For the text-containing cell, return its midpoint in (x, y) coordinate format. 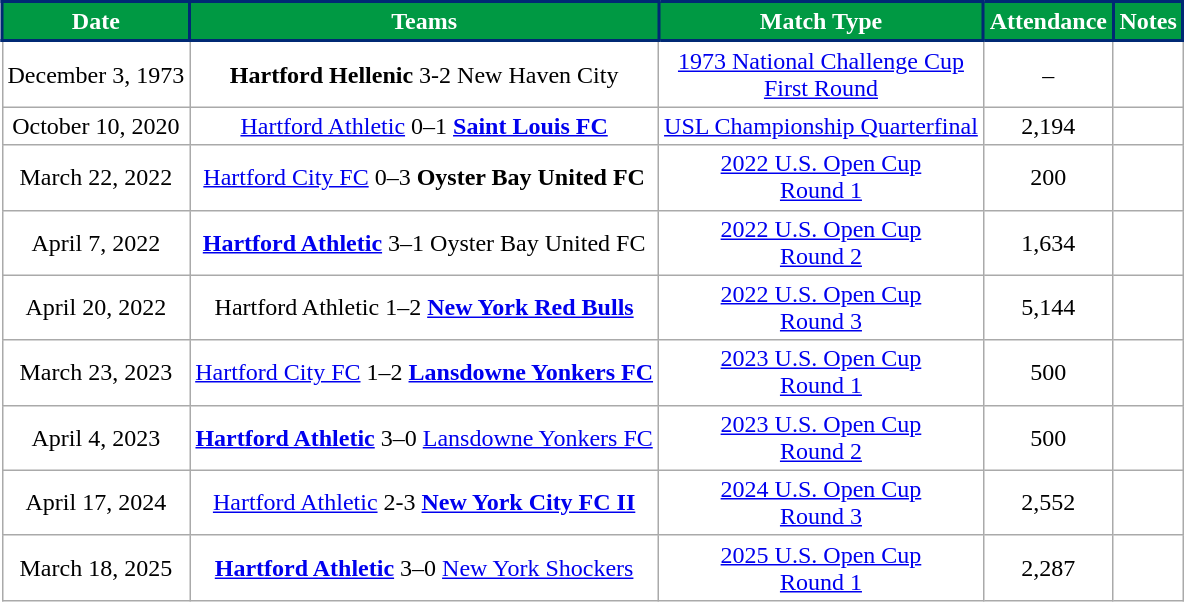
1973 National Challenge CupFirst Round (822, 74)
2022 U.S. Open CupRound 1 (822, 178)
1,634 (1048, 242)
2,194 (1048, 126)
Teams (424, 22)
Hartford City FC 0–3 Oyster Bay United FC (424, 178)
Attendance (1048, 22)
Hartford Athletic 2-3 New York City FC II (424, 502)
2025 U.S. Open Cup Round 1 (822, 568)
Date (96, 22)
5,144 (1048, 308)
March 18, 2025 (96, 568)
2,287 (1048, 568)
April 20, 2022 (96, 308)
Hartford Athletic 3–1 Oyster Bay United FC (424, 242)
Hartford Athletic 0–1 Saint Louis FC (424, 126)
2022 U.S. Open CupRound 3 (822, 308)
October 10, 2020 (96, 126)
April 17, 2024 (96, 502)
April 4, 2023 (96, 438)
Hartford Athletic 3–0 Lansdowne Yonkers FC (424, 438)
Hartford City FC 1–2 Lansdowne Yonkers FC (424, 372)
Match Type (822, 22)
USL Championship Quarterfinal (822, 126)
2024 U.S. Open CupRound 3 (822, 502)
December 3, 1973 (96, 74)
March 23, 2023 (96, 372)
April 7, 2022 (96, 242)
2023 U.S. Open CupRound 2 (822, 438)
Hartford Hellenic 3-2 New Haven City (424, 74)
2022 U.S. Open CupRound 2 (822, 242)
Hartford Athletic 1–2 New York Red Bulls (424, 308)
March 22, 2022 (96, 178)
2023 U.S. Open CupRound 1 (822, 372)
Hartford Athletic 3–0 New York Shockers (424, 568)
Notes (1148, 22)
– (1048, 74)
200 (1048, 178)
2,552 (1048, 502)
